Identify which cell holds the provided text, then report its (x, y) central coordinate. 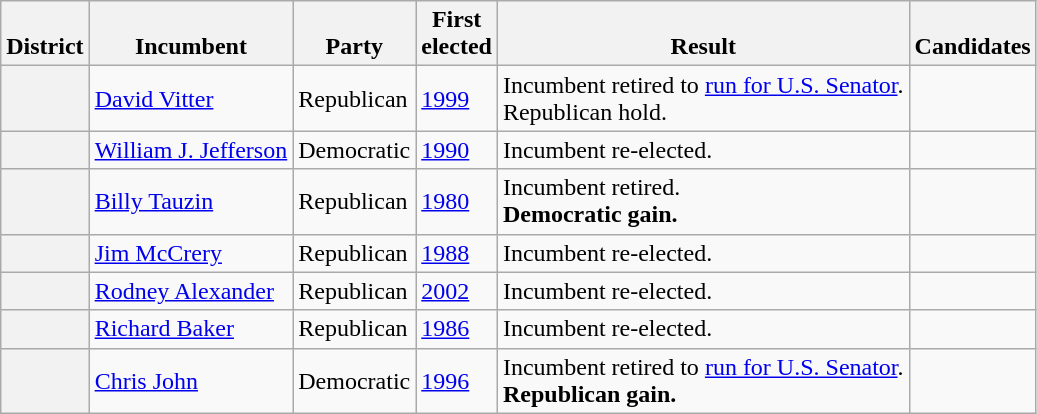
Firstelected (457, 34)
1996 (457, 380)
Incumbent retired to run for U.S. Senator.Republican gain. (703, 380)
Jim McCrery (191, 253)
Billy Tauzin (191, 202)
Result (703, 34)
Chris John (191, 380)
David Vitter (191, 98)
1988 (457, 253)
1999 (457, 98)
Richard Baker (191, 329)
1980 (457, 202)
Candidates (972, 34)
William J. Jefferson (191, 150)
Incumbent retired.Democratic gain. (703, 202)
2002 (457, 291)
1990 (457, 150)
Party (354, 34)
1986 (457, 329)
District (45, 34)
Rodney Alexander (191, 291)
Incumbent (191, 34)
Incumbent retired to run for U.S. Senator.Republican hold. (703, 98)
